From the cell containing the given text, extract its center point as (x, y) coordinate. 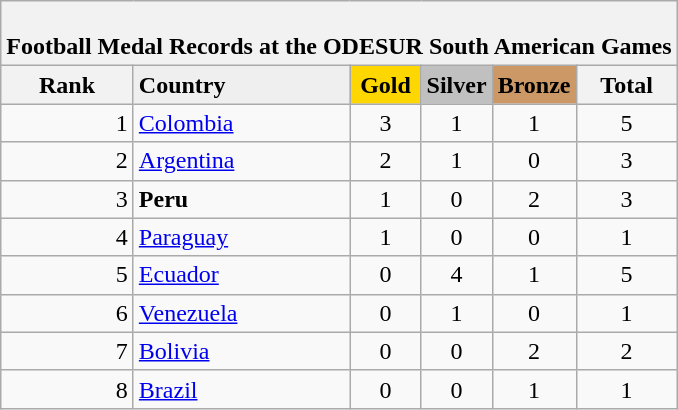
Country (242, 85)
Peru (242, 199)
Bolivia (242, 351)
Ecuador (242, 275)
Colombia (242, 123)
Football Medal Records at the ODESUR South American Games (339, 34)
Argentina (242, 161)
Total (626, 85)
Paraguay (242, 237)
6 (68, 313)
Bronze (534, 85)
8 (68, 389)
Brazil (242, 389)
Gold (386, 85)
Silver (456, 85)
Venezuela (242, 313)
Rank (68, 85)
7 (68, 351)
